Find where the given text appears and provide that cell's center as (X, Y) coordinate. 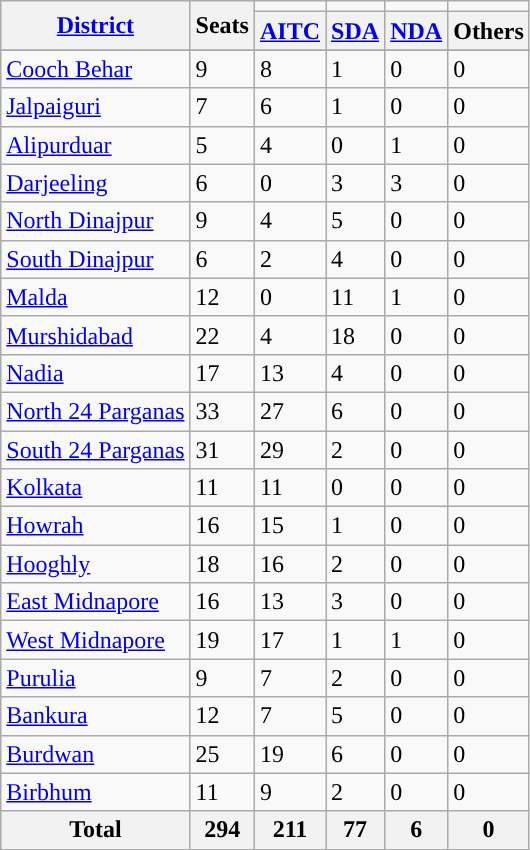
Cooch Behar (96, 69)
31 (222, 449)
District (96, 26)
33 (222, 411)
77 (356, 830)
West Midnapore (96, 640)
294 (222, 830)
Jalpaiguri (96, 107)
AITC (290, 31)
27 (290, 411)
Nadia (96, 373)
Howrah (96, 526)
Kolkata (96, 488)
South Dinajpur (96, 259)
North Dinajpur (96, 221)
Darjeeling (96, 183)
Murshidabad (96, 335)
211 (290, 830)
22 (222, 335)
29 (290, 449)
Bankura (96, 716)
East Midnapore (96, 602)
25 (222, 754)
Alipurduar (96, 145)
8 (290, 69)
Birbhum (96, 792)
Hooghly (96, 564)
South 24 Parganas (96, 449)
Burdwan (96, 754)
Purulia (96, 678)
Total (96, 830)
Others (489, 31)
NDA (416, 31)
Seats (222, 26)
North 24 Parganas (96, 411)
Malda (96, 297)
SDA (356, 31)
15 (290, 526)
